Pinpoint the cell where the given text exists, returning its [X, Y] midpoint coordinate. 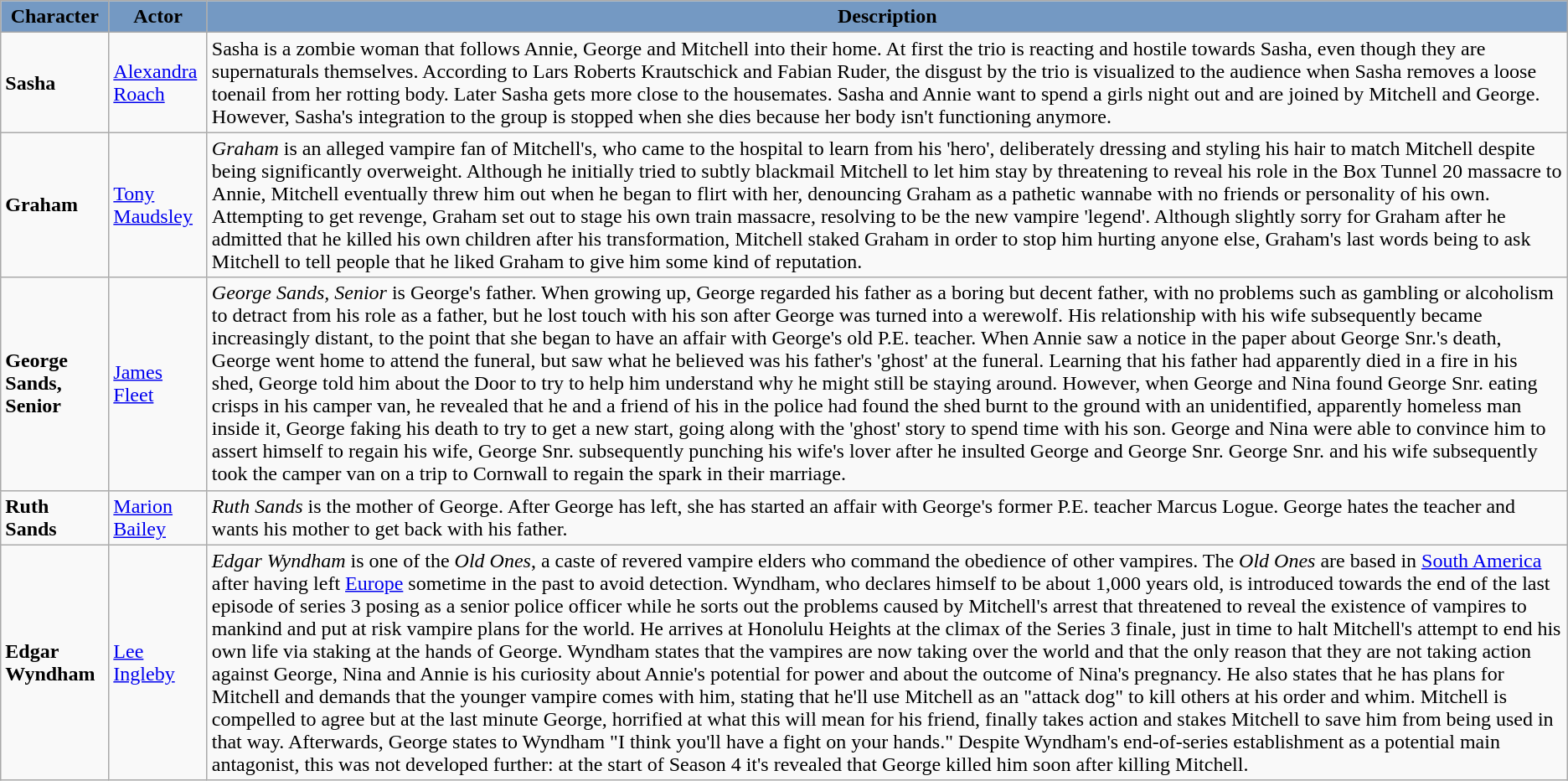
Alexandra Roach [157, 82]
Character [55, 17]
Lee Ingleby [157, 662]
Ruth Sands [55, 518]
Description [887, 17]
George Sands, Senior [55, 384]
James Fleet [157, 384]
Graham [55, 204]
Edgar Wyndham [55, 662]
Actor [157, 17]
Marion Bailey [157, 518]
Tony Maudsley [157, 204]
Sasha [55, 82]
